Find where the given text appears and provide that cell's center as (x, y) coordinate. 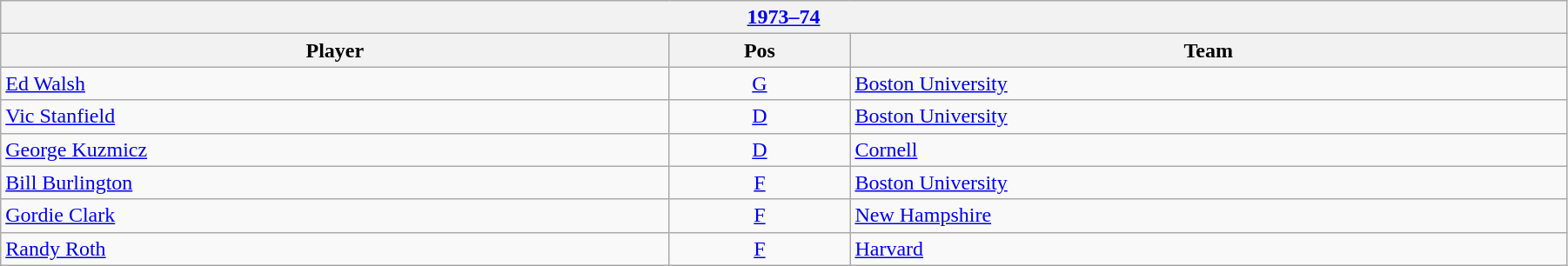
Randy Roth (335, 249)
G (760, 83)
Gordie Clark (335, 216)
Team (1209, 50)
Harvard (1209, 249)
Bill Burlington (335, 183)
Vic Stanfield (335, 116)
Pos (760, 50)
Ed Walsh (335, 83)
1973–74 (784, 17)
New Hampshire (1209, 216)
George Kuzmicz (335, 150)
Cornell (1209, 150)
Player (335, 50)
